Search for the cell housing the specified text and yield its (X, Y) center coordinate. 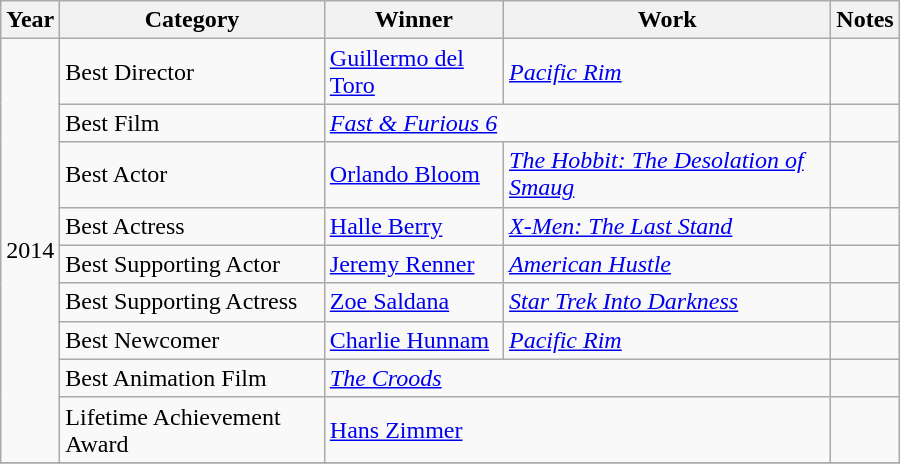
Best Supporting Actor (192, 264)
Best Director (192, 72)
Hans Zimmer (578, 430)
The Croods (578, 378)
Best Supporting Actress (192, 302)
Best Animation Film (192, 378)
Category (192, 20)
Orlando Bloom (414, 174)
Best Actor (192, 174)
Fast & Furious 6 (578, 123)
Star Trek Into Darkness (668, 302)
2014 (30, 251)
Year (30, 20)
Guillermo del Toro (414, 72)
Charlie Hunnam (414, 340)
Notes (865, 20)
Work (668, 20)
Lifetime Achievement Award (192, 430)
X-Men: The Last Stand (668, 226)
Best Film (192, 123)
Zoe Saldana (414, 302)
American Hustle (668, 264)
Best Newcomer (192, 340)
Best Actress (192, 226)
Jeremy Renner (414, 264)
Halle Berry (414, 226)
The Hobbit: The Desolation of Smaug (668, 174)
Winner (414, 20)
